Search for the cell housing the specified text and yield its (X, Y) center coordinate. 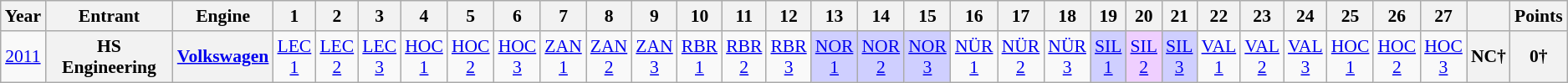
17 (1021, 16)
VAL3 (1305, 57)
LEC1 (294, 57)
NOR1 (835, 57)
RBR2 (744, 57)
14 (881, 16)
27 (1443, 16)
0† (1539, 57)
LEC2 (336, 57)
19 (1109, 16)
VAL1 (1219, 57)
ZAN2 (609, 57)
24 (1305, 16)
7 (563, 16)
VAL2 (1262, 57)
4 (424, 16)
Year (23, 16)
RBR3 (788, 57)
12 (788, 16)
6 (518, 16)
NÜR1 (974, 57)
1 (294, 16)
NÜR2 (1021, 57)
2 (336, 16)
21 (1179, 16)
15 (927, 16)
26 (1397, 16)
ZAN1 (563, 57)
Volkswagen (223, 57)
11 (744, 16)
25 (1351, 16)
Points (1539, 16)
13 (835, 16)
HS Engineering (109, 57)
ZAN3 (654, 57)
Entrant (109, 16)
18 (1067, 16)
NÜR3 (1067, 57)
LEC3 (380, 57)
SIL1 (1109, 57)
SIL3 (1179, 57)
16 (974, 16)
9 (654, 16)
23 (1262, 16)
NC† (1489, 57)
3 (380, 16)
20 (1144, 16)
RBR1 (699, 57)
5 (471, 16)
10 (699, 16)
NOR3 (927, 57)
NOR2 (881, 57)
8 (609, 16)
Engine (223, 16)
22 (1219, 16)
SIL2 (1144, 57)
2011 (23, 57)
